Determine the (x, y) coordinate at the center of the cell enclosing the given text.  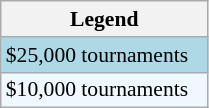
$25,000 tournaments (104, 55)
$10,000 tournaments (104, 90)
Legend (104, 19)
